Determine the (X, Y) coordinate at the center of the cell enclosing the given text.  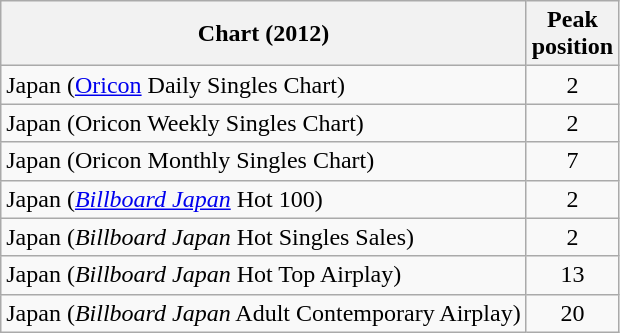
Japan (Billboard Japan Adult Contemporary Airplay) (264, 313)
13 (572, 275)
Peakposition (572, 34)
Chart (2012) (264, 34)
Japan (Oricon Weekly Singles Chart) (264, 123)
20 (572, 313)
Japan (Billboard Japan Hot Top Airplay) (264, 275)
Japan (Billboard Japan Hot Singles Sales) (264, 237)
Japan (Oricon Monthly Singles Chart) (264, 161)
Japan (Oricon Daily Singles Chart) (264, 85)
7 (572, 161)
Japan (Billboard Japan Hot 100) (264, 199)
